Pinpoint the cell where the given text exists, returning its [x, y] midpoint coordinate. 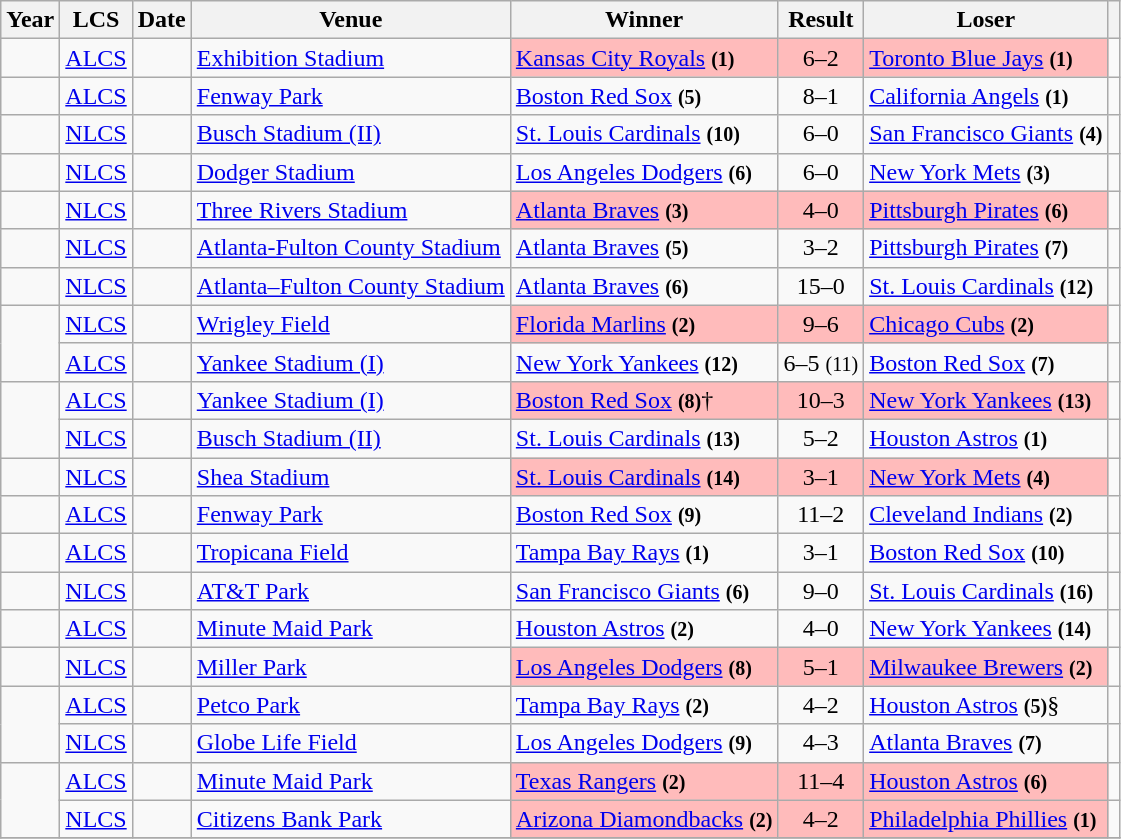
Shea Stadium [350, 477]
Houston Astros (1) [986, 438]
11–2 [821, 515]
Houston Astros (5)§ [986, 705]
Venue [350, 20]
Exhibition Stadium [350, 58]
Atlanta Braves (3) [644, 210]
St. Louis Cardinals (13) [644, 438]
Loser [986, 20]
Boston Red Sox (10) [986, 553]
Tampa Bay Rays (2) [644, 705]
New York Yankees (13) [986, 400]
9–0 [821, 591]
6–5 (11) [821, 362]
Cleveland Indians (2) [986, 515]
15–0 [821, 286]
Houston Astros (2) [644, 629]
New York Mets (3) [986, 172]
Globe Life Field [350, 743]
St. Louis Cardinals (14) [644, 477]
Texas Rangers (2) [644, 781]
Result [821, 20]
Boston Red Sox (5) [644, 96]
Tampa Bay Rays (1) [644, 553]
Boston Red Sox (8)† [644, 400]
New York Yankees (12) [644, 362]
California Angels (1) [986, 96]
Three Rivers Stadium [350, 210]
Atlanta Braves (7) [986, 743]
4–3 [821, 743]
6–2 [821, 58]
Los Angeles Dodgers (6) [644, 172]
Boston Red Sox (7) [986, 362]
Atlanta Braves (6) [644, 286]
Atlanta–Fulton County Stadium [350, 286]
Atlanta Braves (5) [644, 248]
AT&T Park [350, 591]
Miller Park [350, 667]
Atlanta-Fulton County Stadium [350, 248]
9–6 [821, 324]
Arizona Diamondbacks (2) [644, 819]
Florida Marlins (2) [644, 324]
Pittsburgh Pirates (6) [986, 210]
11–4 [821, 781]
St. Louis Cardinals (16) [986, 591]
San Francisco Giants (4) [986, 134]
Year [30, 20]
LCS [96, 20]
Los Angeles Dodgers (9) [644, 743]
Pittsburgh Pirates (7) [986, 248]
New York Yankees (14) [986, 629]
Dodger Stadium [350, 172]
Boston Red Sox (9) [644, 515]
5–1 [821, 667]
St. Louis Cardinals (12) [986, 286]
Winner [644, 20]
Wrigley Field [350, 324]
Los Angeles Dodgers (8) [644, 667]
Citizens Bank Park [350, 819]
Toronto Blue Jays (1) [986, 58]
3–2 [821, 248]
New York Mets (4) [986, 477]
San Francisco Giants (6) [644, 591]
Tropicana Field [350, 553]
8–1 [821, 96]
Kansas City Royals (1) [644, 58]
Milwaukee Brewers (2) [986, 667]
5–2 [821, 438]
St. Louis Cardinals (10) [644, 134]
10–3 [821, 400]
Philadelphia Phillies (1) [986, 819]
Date [162, 20]
Houston Astros (6) [986, 781]
Petco Park [350, 705]
Chicago Cubs (2) [986, 324]
